Return [X, Y] of the center of cell containing provided text 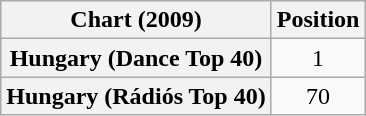
Hungary (Dance Top 40) [136, 58]
Hungary (Rádiós Top 40) [136, 96]
70 [318, 96]
Chart (2009) [136, 20]
Position [318, 20]
1 [318, 58]
